Search for the cell housing the specified text and yield its [X, Y] center coordinate. 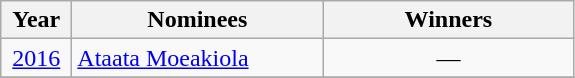
Nominees [198, 20]
Ataata Moeakiola [198, 58]
Winners [448, 20]
Year [36, 20]
— [448, 58]
2016 [36, 58]
